Locate the cell with the specified text and output its [x, y] center coordinate. 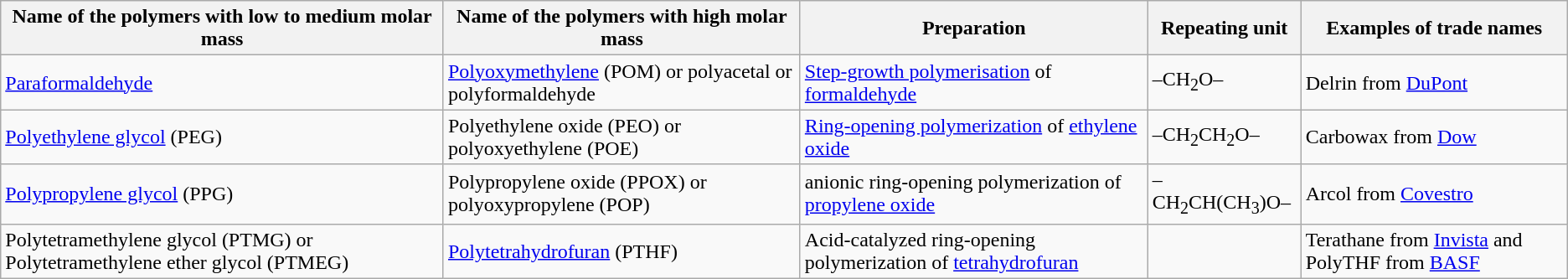
Polyethylene oxide (PEO) or polyoxyethylene (POE) [622, 137]
Name of the polymers with low to medium molar mass [223, 28]
Examples of trade names [1434, 28]
anionic ring-opening polymerization of propylene oxide [973, 194]
Terathane from Invista and PolyTHF from BASF [1434, 251]
–CH2CH(CH3)O– [1225, 194]
–CH2CH2O– [1225, 137]
Ring-opening polymerization of ethylene oxide [973, 137]
Repeating unit [1225, 28]
–CH2O– [1225, 82]
Acid-catalyzed ring-opening polymerization of tetrahydrofuran [973, 251]
Polypropylene glycol (PPG) [223, 194]
Preparation [973, 28]
Name of the polymers with high molar mass [622, 28]
Step-growth polymerisation of formaldehyde [973, 82]
Paraformaldehyde [223, 82]
Carbowax from Dow [1434, 137]
Polytetrahydrofuran (PTHF) [622, 251]
Polyoxymethylene (POM) or polyacetal or polyformaldehyde [622, 82]
Polyethylene glycol (PEG) [223, 137]
Polypropylene oxide (PPOX) or polyoxypropylene (POP) [622, 194]
Delrin from DuPont [1434, 82]
Polytetramethylene glycol (PTMG) or Polytetramethylene ether glycol (PTMEG) [223, 251]
Arcol from Covestro [1434, 194]
